From the cell containing the given text, extract its center point as (X, Y) coordinate. 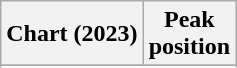
Peakposition (189, 34)
Chart (2023) (72, 34)
